Return (X, Y) of the center of cell containing provided text 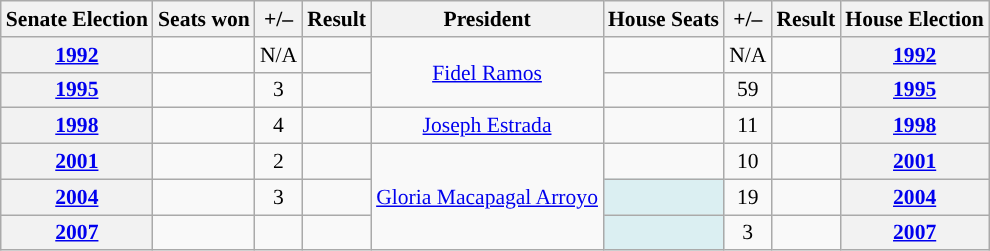
2 (278, 162)
19 (748, 197)
Seats won (204, 19)
Gloria Macapagal Arroyo (487, 198)
House Seats (664, 19)
Senate Election (77, 19)
Joseph Estrada (487, 126)
59 (748, 90)
4 (278, 126)
House Election (914, 19)
President (487, 19)
11 (748, 126)
Fidel Ramos (487, 72)
10 (748, 162)
